Detect which cell encompasses the target text, then output its [x, y] center coordinate. 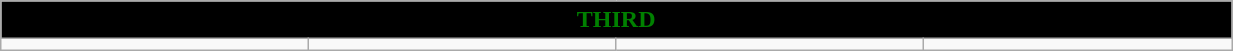
THIRD [616, 20]
